Return [x, y] of the center of cell containing provided text 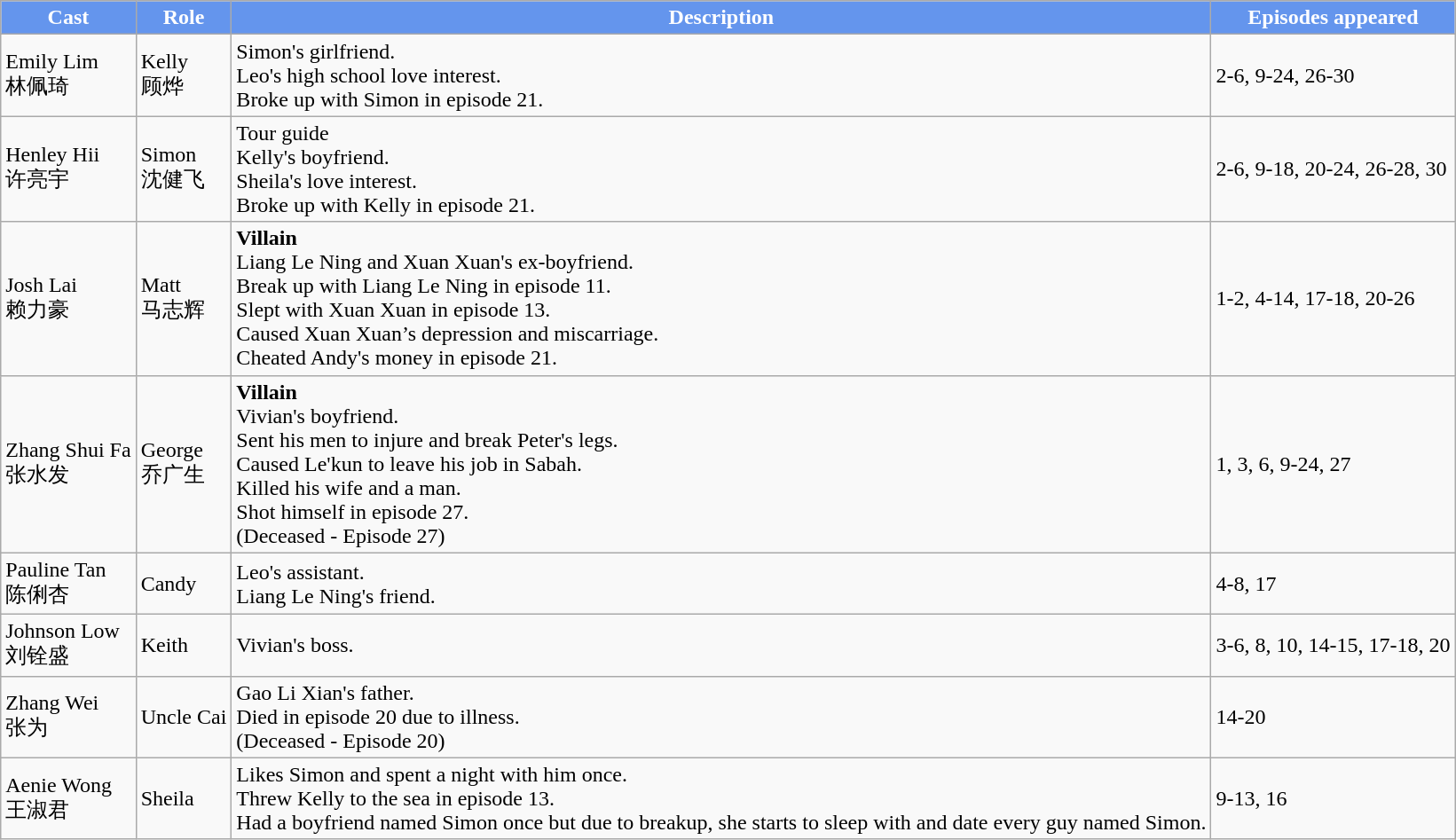
Matt 马志辉 [184, 298]
Josh Lai 赖力豪 [68, 298]
4-8, 17 [1333, 584]
Simon 沈健飞 [184, 169]
Candy [184, 584]
Uncle Cai [184, 717]
Sheila [184, 798]
Pauline Tan 陈俐杏 [68, 584]
14-20 [1333, 717]
Cast [68, 18]
Tour guide Kelly's boyfriend. Sheila's love interest. Broke up with Kelly in episode 21. [721, 169]
George 乔广生 [184, 464]
Description [721, 18]
Episodes appeared [1333, 18]
9-13, 16 [1333, 798]
Kelly 顾烨 [184, 75]
Role [184, 18]
Aenie Wong 王淑君 [68, 798]
Leo's assistant. Liang Le Ning's friend. [721, 584]
Zhang Shui Fa 张水发 [68, 464]
1, 3, 6, 9-24, 27 [1333, 464]
Vivian's boss. [721, 646]
Simon's girlfriend. Leo's high school love interest. Broke up with Simon in episode 21. [721, 75]
2-6, 9-24, 26-30 [1333, 75]
1-2, 4-14, 17-18, 20-26 [1333, 298]
Henley Hii 许亮宇 [68, 169]
Keith [184, 646]
3-6, 8, 10, 14-15, 17-18, 20 [1333, 646]
Johnson Low 刘铨盛 [68, 646]
Zhang Wei 张为 [68, 717]
Gao Li Xian's father. Died in episode 20 due to illness. (Deceased - Episode 20) [721, 717]
Emily Lim 林佩琦 [68, 75]
2-6, 9-18, 20-24, 26-28, 30 [1333, 169]
